Scan for the cell matching the given text and deliver its [x, y] coordinate at center. 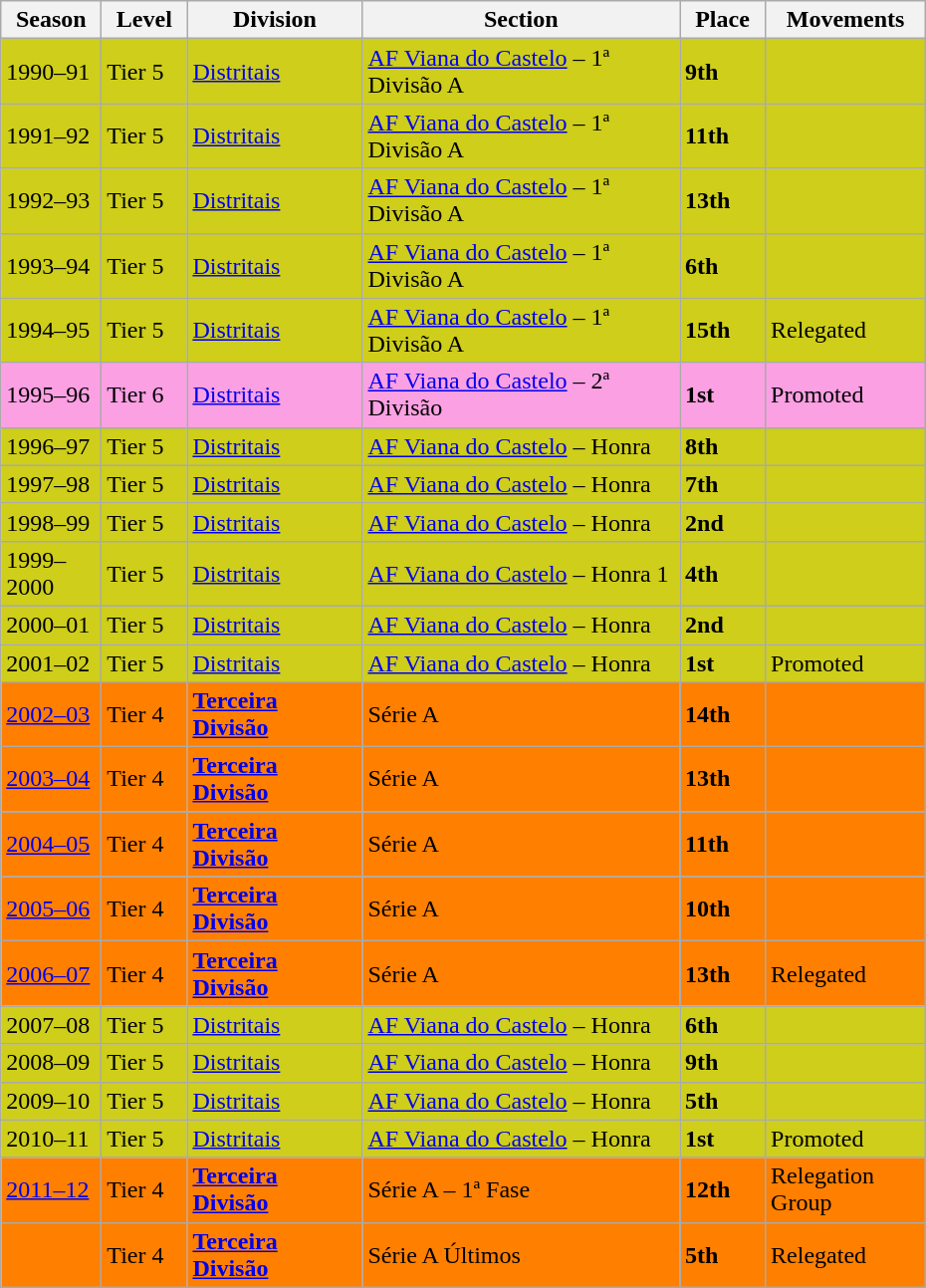
AF Viana do Castelo – 2ª Divisão [522, 394]
2004–05 [52, 845]
Movements [846, 20]
4th [722, 574]
Section [522, 20]
2008–09 [52, 1063]
1994–95 [52, 331]
1996–97 [52, 446]
Série A – 1ª Fase [522, 1189]
8th [722, 446]
1993–94 [52, 265]
1997–98 [52, 484]
7th [722, 484]
1999–2000 [52, 574]
Série A Últimos [522, 1255]
2007–08 [52, 1025]
2005–06 [52, 908]
1995–96 [52, 394]
14th [722, 715]
AF Viana do Castelo – Honra 1 [522, 574]
1991–92 [52, 135]
1998–99 [52, 522]
10th [722, 908]
2001–02 [52, 662]
Relegation Group [846, 1189]
1990–91 [52, 72]
2000–01 [52, 625]
2006–07 [52, 974]
Tier 6 [144, 394]
15th [722, 331]
2002–03 [52, 715]
Season [52, 20]
1992–93 [52, 201]
2010–11 [52, 1139]
Place [722, 20]
12th [722, 1189]
2003–04 [52, 779]
2009–10 [52, 1101]
2011–12 [52, 1189]
Division [275, 20]
Level [144, 20]
